Capture the cell that displays the provided text and extract its (X, Y) central coordinate. 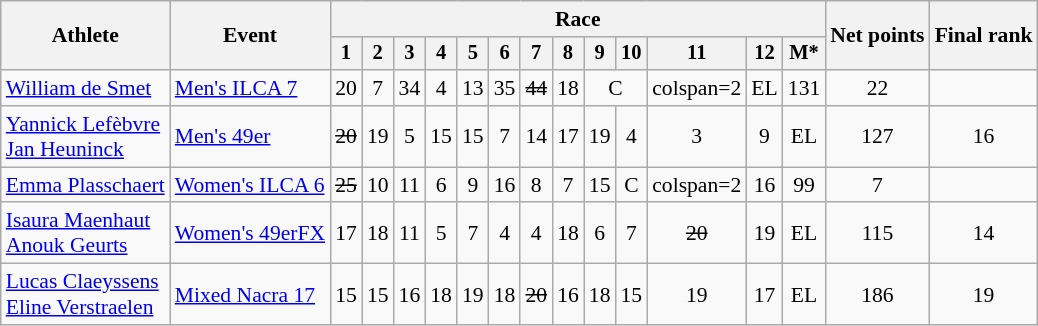
127 (877, 136)
Net points (877, 36)
Mixed Nacra 17 (250, 294)
22 (877, 88)
25 (346, 185)
13 (473, 88)
Yannick LefèbvreJan Heuninck (86, 136)
Lucas ClaeyssensEline Verstraelen (86, 294)
44 (536, 88)
34 (410, 88)
2 (378, 54)
Event (250, 36)
Isaura MaenhautAnouk Geurts (86, 234)
186 (877, 294)
99 (804, 185)
William de Smet (86, 88)
Women's ILCA 6 (250, 185)
35 (505, 88)
Athlete (86, 36)
Men's 49er (250, 136)
12 (764, 54)
115 (877, 234)
1 (346, 54)
131 (804, 88)
Final rank (984, 36)
M* (804, 54)
Women's 49erFX (250, 234)
Race (578, 19)
Emma Plasschaert (86, 185)
Men's ILCA 7 (250, 88)
